Search for the cell housing the specified text and yield its (X, Y) center coordinate. 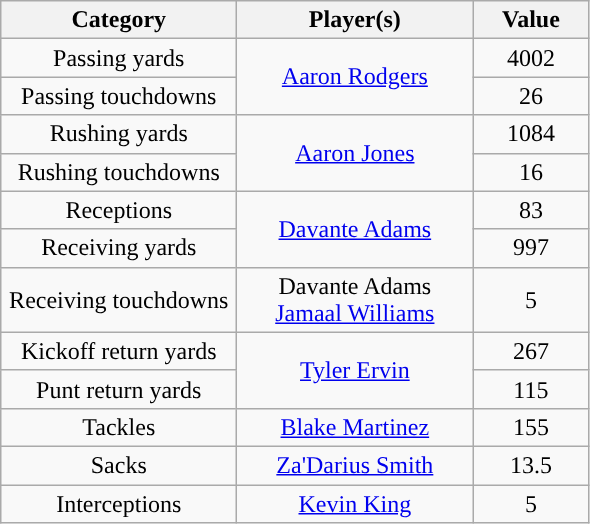
Player(s) (355, 20)
155 (531, 427)
Blake Martinez (355, 427)
Punt return yards (119, 389)
Receiving yards (119, 248)
Sacks (119, 465)
Davante Adams (355, 229)
Za'Darius Smith (355, 465)
13.5 (531, 465)
Kickoff return yards (119, 351)
Kevin King (355, 503)
Davante AdamsJamaal Williams (355, 300)
Category (119, 20)
997 (531, 248)
Aaron Jones (355, 153)
Tackles (119, 427)
26 (531, 96)
Passing touchdowns (119, 96)
Aaron Rodgers (355, 77)
Value (531, 20)
115 (531, 389)
Receptions (119, 210)
4002 (531, 58)
83 (531, 210)
Tyler Ervin (355, 370)
Receiving touchdowns (119, 300)
267 (531, 351)
Passing yards (119, 58)
Rushing yards (119, 134)
Interceptions (119, 503)
1084 (531, 134)
Rushing touchdowns (119, 172)
16 (531, 172)
